Pinpoint the cell where the given text exists, returning its [x, y] midpoint coordinate. 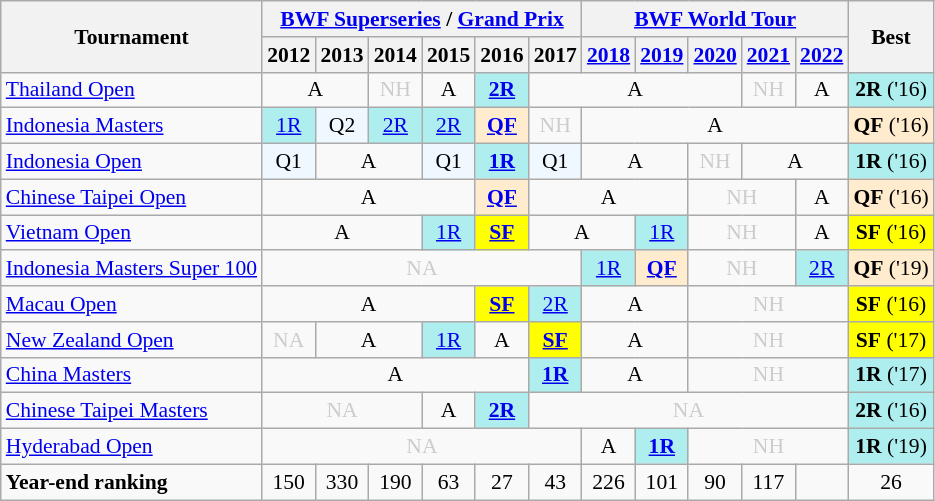
27 [502, 482]
26 [890, 482]
China Masters [132, 375]
BWF World Tour [715, 19]
1R ('19) [890, 447]
2014 [396, 55]
2017 [556, 55]
2015 [448, 55]
SF ('17) [890, 340]
90 [714, 482]
1R ('16) [890, 162]
Indonesia Masters [132, 126]
Thailand Open [132, 90]
2022 [822, 55]
117 [768, 482]
2016 [502, 55]
2018 [608, 55]
Indonesia Open [132, 162]
New Zealand Open [132, 340]
101 [662, 482]
2012 [288, 55]
2020 [714, 55]
Chinese Taipei Open [132, 197]
Macau Open [132, 304]
Best [890, 36]
150 [288, 482]
Q2 [342, 126]
Vietnam Open [132, 233]
63 [448, 482]
Indonesia Masters Super 100 [132, 269]
BWF Superseries / Grand Prix [422, 19]
Hyderabad Open [132, 447]
1R ('17) [890, 375]
43 [556, 482]
330 [342, 482]
226 [608, 482]
Year-end ranking [132, 482]
2021 [768, 55]
2013 [342, 55]
QF ('19) [890, 269]
Chinese Taipei Masters [132, 411]
190 [396, 482]
2019 [662, 55]
Tournament [132, 36]
